Provide the (x, y) coordinate of the cell's center where the given text is located.  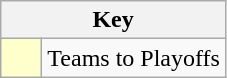
Key (114, 20)
Teams to Playoffs (134, 58)
